Capture the cell that displays the provided text and extract its [X, Y] central coordinate. 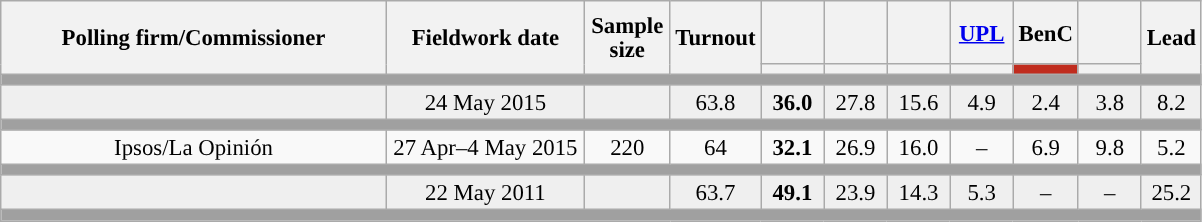
5.2 [1171, 148]
220 [627, 148]
9.8 [1110, 148]
64 [716, 148]
5.3 [982, 194]
UPL [982, 32]
14.3 [918, 194]
Ipsos/La Opinión [194, 148]
6.9 [1046, 148]
2.4 [1046, 102]
24 May 2015 [485, 102]
63.8 [716, 102]
Polling firm/Commissioner [194, 38]
Sample size [627, 38]
Fieldwork date [485, 38]
BenC [1046, 32]
23.9 [856, 194]
15.6 [918, 102]
22 May 2011 [485, 194]
Lead [1171, 38]
27.8 [856, 102]
36.0 [792, 102]
63.7 [716, 194]
3.8 [1110, 102]
27 Apr–4 May 2015 [485, 148]
4.9 [982, 102]
16.0 [918, 148]
Turnout [716, 38]
26.9 [856, 148]
32.1 [792, 148]
8.2 [1171, 102]
25.2 [1171, 194]
49.1 [792, 194]
